Return the (X, Y) coordinate for the center point of the cell that contains the specified text.  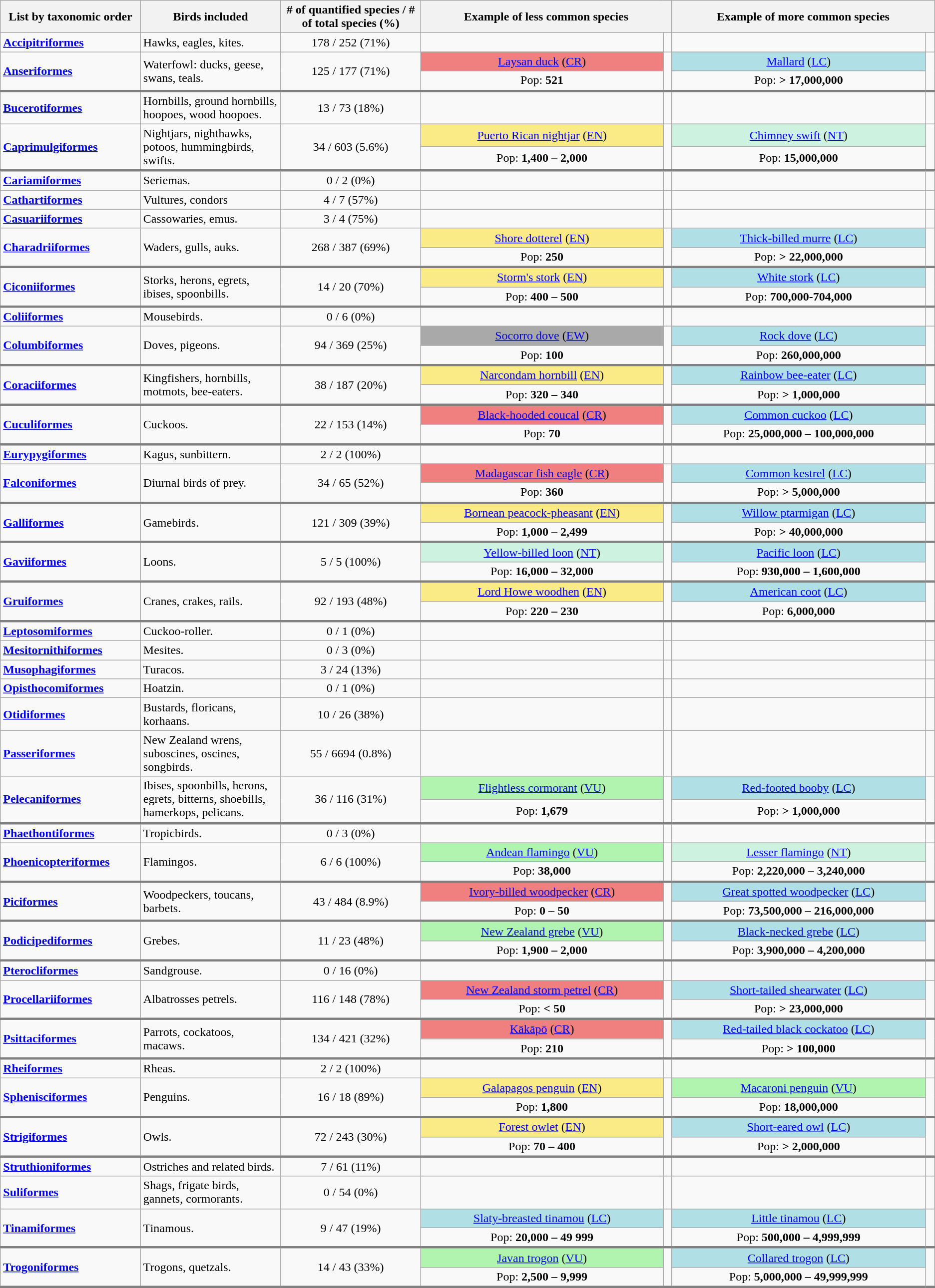
Strigiformes (71, 1136)
Chimney swift (NT) (798, 135)
Bucerotiformes (71, 108)
Javan trogon (VU) (541, 1258)
Diurnal birds of prey. (211, 483)
Short-eared owl (LC) (798, 1127)
Pop: 1,000 – 2,499 (541, 532)
Cranes, crakes, rails. (211, 601)
Phoenicopteriformes (71, 862)
Piciformes (71, 902)
Coliiformes (71, 317)
Pop: 1,679 (541, 811)
Shore dotterel (EN) (541, 238)
Common cuckoo (LC) (798, 414)
Doves, pigeons. (211, 346)
Psittaciformes (71, 1038)
Pop: 20,000 – 49 999 (541, 1238)
Pop: 400 – 500 (541, 297)
94 / 369 (25%) (351, 346)
125 / 177 (71%) (351, 71)
Pop: 360 (541, 493)
Kagus, sunbittern. (211, 454)
Seriemas. (211, 181)
Cathartiformes (71, 200)
0 / 16 (0%) (351, 970)
Anseriformes (71, 71)
3 / 4 (75%) (351, 219)
Flamingos. (211, 862)
Andean flamingo (VU) (541, 852)
Owls. (211, 1136)
Pop: 930,000 – 1,600,000 (798, 572)
Charadriiformes (71, 248)
Great spotted woodpecker (LC) (798, 892)
Pop: > 17,000,000 (798, 81)
Pop: 1,400 – 2,000 (541, 159)
43 / 484 (8.9%) (351, 902)
Pop: 250 (541, 257)
Collared trogon (LC) (798, 1258)
34 / 65 (52%) (351, 483)
Ivory-billed woodpecker (CR) (541, 892)
Pop: 220 – 230 (541, 611)
Trogoniformes (71, 1267)
Gamebirds. (211, 522)
Shags, frigate birds, gannets, cormorants. (211, 1192)
36 / 116 (31%) (351, 800)
Storks, herons, egrets, ibises, spoonbills. (211, 287)
Otidiformes (71, 714)
Caprimulgiformes (71, 147)
34 / 603 (5.6%) (351, 147)
Pop: 2,220,000 – 3,240,000 (798, 872)
Falconiformes (71, 483)
Tropicbirds. (211, 833)
Yellow-billed loon (NT) (541, 552)
Ibises, spoonbills, herons, egrets, bitterns, shoebills, hamerkops, pelicans. (211, 800)
Rheas. (211, 1068)
Kākāpō (CR) (541, 1029)
Pop: 18,000,000 (798, 1107)
Pop: 70 (541, 434)
13 / 73 (18%) (351, 108)
178 / 252 (71%) (351, 42)
Eurypygiformes (71, 454)
New Zealand storm petrel (CR) (541, 990)
Birds included (211, 17)
Pop: 5,000,000 – 49,999,999 (798, 1277)
Pop: 73,500,000 – 216,000,000 (798, 911)
Podicipediformes (71, 941)
Phaethontiformes (71, 833)
22 / 153 (14%) (351, 424)
Kingfishers, hornbills, motmots, bee-eaters. (211, 384)
Accipitriformes (71, 42)
Leptosomiformes (71, 631)
Narcondam hornbill (EN) (541, 375)
Struthioniformes (71, 1167)
Pop: > 22,000,000 (798, 257)
Hawks, eagles, kites. (211, 42)
Turacos. (211, 669)
Passeriformes (71, 753)
Casuariiformes (71, 219)
Procellariiformes (71, 1000)
Pop: 700,000-704,000 (798, 297)
Tinamous. (211, 1228)
16 / 18 (89%) (351, 1098)
Madagascar fish eagle (CR) (541, 473)
6 / 6 (100%) (351, 862)
55 / 6694 (0.8%) (351, 753)
Suliformes (71, 1192)
Pop: 521 (541, 81)
Pop: 3,900,000 – 4,200,000 (798, 951)
Gruiformes (71, 601)
Grebes. (211, 941)
Loons. (211, 562)
List by taxonomic order (71, 17)
Coraciiformes (71, 384)
92 / 193 (48%) (351, 601)
3 / 24 (13%) (351, 669)
Pop: 38,000 (541, 872)
Pop: 70 – 400 (541, 1147)
Pop: 260,000,000 (798, 355)
Hoatzin. (211, 688)
Gaviiformes (71, 562)
Parrots, cockatoos, macaws. (211, 1038)
Pop: 15,000,000 (798, 159)
Rheiformes (71, 1068)
Tinamiformes (71, 1228)
Pop: 25,000,000 – 100,000,000 (798, 434)
Rock dove (LC) (798, 336)
Nightjars, nighthawks, potoos, hummingbirds, swifts. (211, 147)
Rainbow bee-eater (LC) (798, 375)
Black-necked grebe (LC) (798, 931)
0 / 6 (0%) (351, 317)
Red-footed booby (LC) (798, 788)
14 / 20 (70%) (351, 287)
Pop: 320 – 340 (541, 395)
Mesites. (211, 650)
Ostriches and related birds. (211, 1167)
14 / 43 (33%) (351, 1267)
Macaroni penguin (VU) (798, 1088)
Cassowaries, emus. (211, 219)
Pop: > 5,000,000 (798, 493)
Pop: 0 – 50 (541, 911)
Pop: > 23,000,000 (798, 1009)
# of quantified species / # of total species (%) (351, 17)
Puerto Rican nightjar (EN) (541, 135)
121 / 309 (39%) (351, 522)
Example of more common species (803, 17)
Red-tailed black cockatoo (LC) (798, 1029)
Storm's stork (EN) (541, 277)
Waterfowl: ducks, geese, swans, teals. (211, 71)
Pop: > 40,000,000 (798, 532)
Penguins. (211, 1098)
9 / 47 (19%) (351, 1228)
Cuckoo-roller. (211, 631)
116 / 148 (78%) (351, 1000)
Trogons, quetzals. (211, 1267)
Slaty-breasted tinamou (LC) (541, 1218)
4 / 7 (57%) (351, 200)
Bornean peacock-pheasant (EN) (541, 513)
Pop: 210 (541, 1049)
Flightless cormorant (VU) (541, 788)
Hornbills, ground hornbills, hoopoes, wood hoopoes. (211, 108)
Pop: > 100,000 (798, 1049)
Pelecaniformes (71, 800)
Pop: 16,000 – 32,000 (541, 572)
New Zealand wrens, suboscines, oscines, songbirds. (211, 753)
7 / 61 (11%) (351, 1167)
Sphenisciformes (71, 1098)
Forest owlet (EN) (541, 1127)
38 / 187 (20%) (351, 384)
Mallard (LC) (798, 61)
Pop: 1,800 (541, 1107)
Mesitornithiformes (71, 650)
Bustards, floricans, korhaans. (211, 714)
Cuculiformes (71, 424)
Common kestrel (LC) (798, 473)
Vultures, condors (211, 200)
0 / 54 (0%) (351, 1192)
Columbiformes (71, 346)
Waders, gulls, auks. (211, 248)
Cariamiformes (71, 181)
Socorro dove (EW) (541, 336)
Pterocliformes (71, 970)
Thick-billed murre (LC) (798, 238)
Pop: 2,500 – 9,999 (541, 1277)
Pacific loon (LC) (798, 552)
Pop: < 50 (541, 1009)
Opisthocomiformes (71, 688)
268 / 387 (69%) (351, 248)
11 / 23 (48%) (351, 941)
Woodpeckers, toucans, barbets. (211, 902)
72 / 243 (30%) (351, 1136)
Musophagiformes (71, 669)
0 / 2 (0%) (351, 181)
Galapagos penguin (EN) (541, 1088)
Ciconiiformes (71, 287)
Black-hooded coucal (CR) (541, 414)
Galliformes (71, 522)
5 / 5 (100%) (351, 562)
Lord Howe woodhen (EN) (541, 592)
134 / 421 (32%) (351, 1038)
Little tinamou (LC) (798, 1218)
Lesser flamingo (NT) (798, 852)
New Zealand grebe (VU) (541, 931)
Albatrosses petrels. (211, 1000)
Pop: > 2,000,000 (798, 1147)
Pop: 100 (541, 355)
Pop: 1,900 – 2,000 (541, 951)
Short-tailed shearwater (LC) (798, 990)
American coot (LC) (798, 592)
10 / 26 (38%) (351, 714)
Cuckoos. (211, 424)
Laysan duck (CR) (541, 61)
Mousebirds. (211, 317)
Example of less common species (546, 17)
Sandgrouse. (211, 970)
Pop: 6,000,000 (798, 611)
White stork (LC) (798, 277)
Pop: 500,000 – 4,999,999 (798, 1238)
Willow ptarmigan (LC) (798, 513)
